Pinpoint the cell where the given text exists, returning its [X, Y] midpoint coordinate. 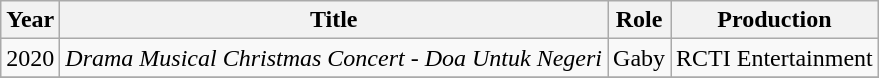
Production [775, 20]
2020 [30, 58]
Drama Musical Christmas Concert - Doa Untuk Negeri [334, 58]
Title [334, 20]
Year [30, 20]
RCTI Entertainment [775, 58]
Role [640, 20]
Gaby [640, 58]
